From the cell containing the given text, extract its center point as [X, Y] coordinate. 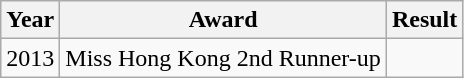
Miss Hong Kong 2nd Runner-up [224, 58]
Result [424, 20]
Year [30, 20]
2013 [30, 58]
Award [224, 20]
